Identify which cell holds the provided text, then report its [x, y] central coordinate. 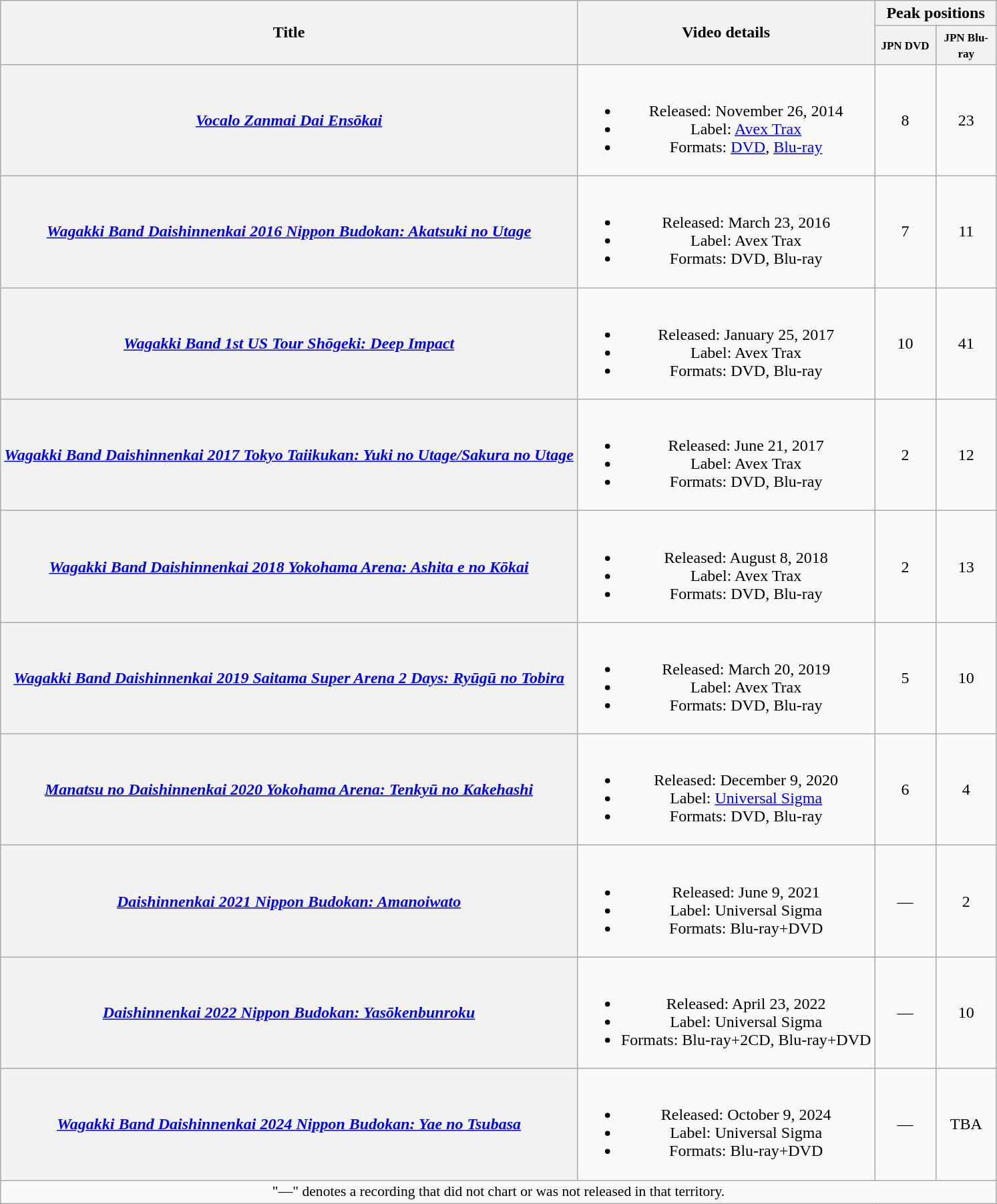
4 [966, 789]
Manatsu no Daishinnenkai 2020 Yokohama Arena: Tenkyū no Kakehashi [289, 789]
Released: January 25, 2017Label: Avex TraxFormats: DVD, Blu-ray [725, 343]
Released: March 20, 2019Label: Avex TraxFormats: DVD, Blu-ray [725, 678]
41 [966, 343]
Wagakki Band Daishinnenkai 2024 Nippon Budokan: Yae no Tsubasa [289, 1125]
Released: March 23, 2016Label: Avex TraxFormats: DVD, Blu-ray [725, 232]
Wagakki Band Daishinnenkai 2017 Tokyo Taiikukan: Yuki no Utage/Sakura no Utage [289, 455]
Daishinnenkai 2022 Nippon Budokan: Yasōkenbunroku [289, 1012]
12 [966, 455]
"—" denotes a recording that did not chart or was not released in that territory. [499, 1192]
Wagakki Band Daishinnenkai 2018 Yokohama Arena: Ashita e no Kōkai [289, 566]
7 [906, 232]
11 [966, 232]
Released: June 21, 2017Label: Avex TraxFormats: DVD, Blu-ray [725, 455]
JPN DVD [906, 45]
JPN Blu-ray [966, 45]
Released: November 26, 2014Label: Avex TraxFormats: DVD, Blu-ray [725, 120]
Released: June 9, 2021Label: Universal SigmaFormats: Blu-ray+DVD [725, 901]
8 [906, 120]
Wagakki Band 1st US Tour Shōgeki: Deep Impact [289, 343]
TBA [966, 1125]
Released: April 23, 2022Label: Universal SigmaFormats: Blu-ray+2CD, Blu-ray+DVD [725, 1012]
23 [966, 120]
Peak positions [936, 13]
Released: December 9, 2020Label: Universal SigmaFormats: DVD, Blu-ray [725, 789]
13 [966, 566]
Daishinnenkai 2021 Nippon Budokan: Amanoiwato [289, 901]
Video details [725, 33]
Title [289, 33]
Vocalo Zanmai Dai Ensōkai [289, 120]
Wagakki Band Daishinnenkai 2016 Nippon Budokan: Akatsuki no Utage [289, 232]
Released: August 8, 2018Label: Avex TraxFormats: DVD, Blu-ray [725, 566]
Released: October 9, 2024Label: Universal SigmaFormats: Blu-ray+DVD [725, 1125]
Wagakki Band Daishinnenkai 2019 Saitama Super Arena 2 Days: Ryūgū no Tobira [289, 678]
6 [906, 789]
5 [906, 678]
